From the cell containing the given text, extract its center point as [x, y] coordinate. 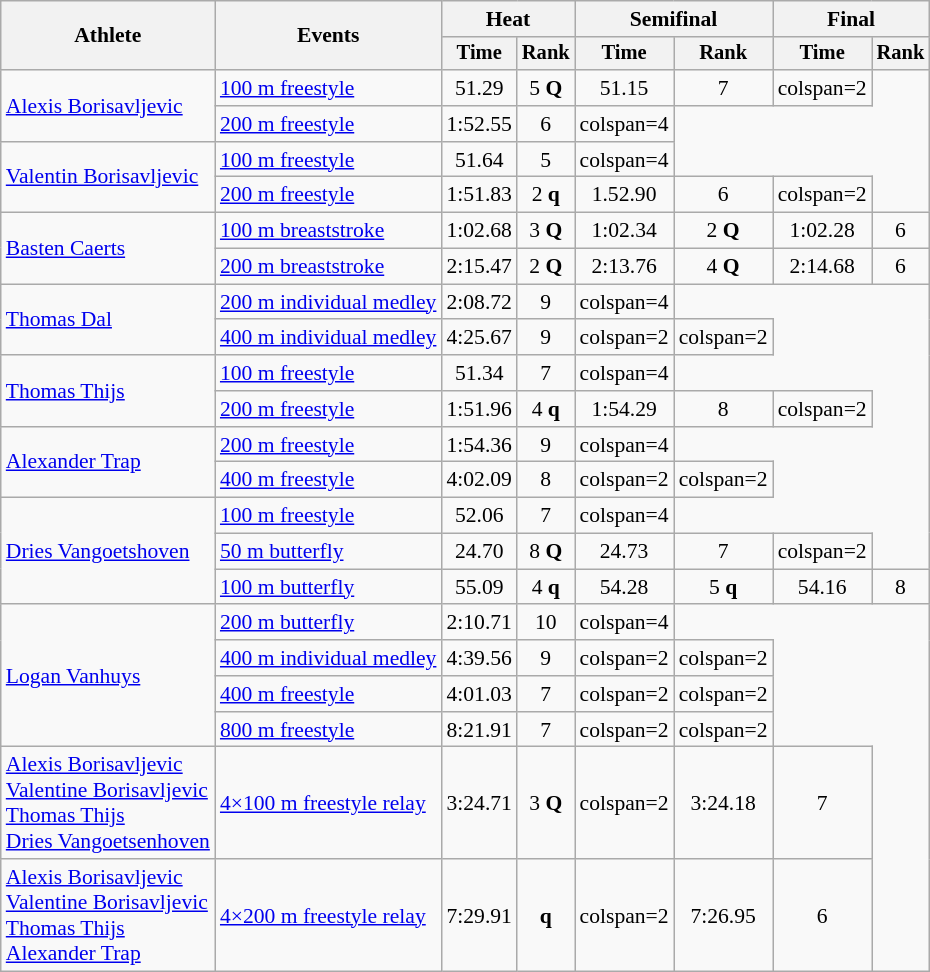
4:39.56 [478, 658]
54.16 [822, 587]
51.15 [624, 88]
1:02.28 [822, 231]
1.52.90 [624, 195]
5 Q [546, 88]
Final [852, 19]
Thomas Thijs [108, 390]
Athlete [108, 36]
q [546, 915]
4×100 m freestyle relay [328, 803]
1:52.55 [478, 124]
2:15.47 [478, 267]
Events [328, 36]
4:01.03 [478, 694]
55.09 [478, 587]
4×200 m freestyle relay [328, 915]
Alexis Borisavljevic Valentine Borisavljevic Thomas ThijsDries Vangoetsenhoven [108, 803]
Logan Vanhuys [108, 676]
1:51.96 [478, 409]
Alexis Borisavljevic Valentine Borisavljevic Thomas ThijsAlexander Trap [108, 915]
1:02.34 [624, 231]
Heat [508, 19]
2:13.76 [624, 267]
10 [546, 623]
24.73 [624, 552]
51.64 [478, 160]
7:29.91 [478, 915]
Thomas Dal [108, 320]
2:10.71 [478, 623]
2:08.72 [478, 302]
51.29 [478, 88]
7:26.95 [724, 915]
52.06 [478, 516]
50 m butterfly [328, 552]
51.34 [478, 373]
4:25.67 [478, 338]
Alexander Trap [108, 462]
1:54.36 [478, 445]
2:14.68 [822, 267]
Valentin Borisavljevic [108, 178]
200 m individual medley [328, 302]
5 q [724, 587]
Dries Vangoetshoven [108, 552]
54.28 [624, 587]
2 q [546, 195]
1:51.83 [478, 195]
800 m freestyle [328, 730]
4:02.09 [478, 480]
8:21.91 [478, 730]
3:24.18 [724, 803]
24.70 [478, 552]
Semifinal [674, 19]
4 Q [724, 267]
100 m breaststroke [328, 231]
1:54.29 [624, 409]
Basten Caerts [108, 248]
100 m butterfly [328, 587]
1:02.68 [478, 231]
200 m butterfly [328, 623]
5 [546, 160]
Alexis Borisavljevic [108, 106]
3:24.71 [478, 803]
200 m breaststroke [328, 267]
8 Q [546, 552]
